Search for the cell housing the specified text and yield its (X, Y) center coordinate. 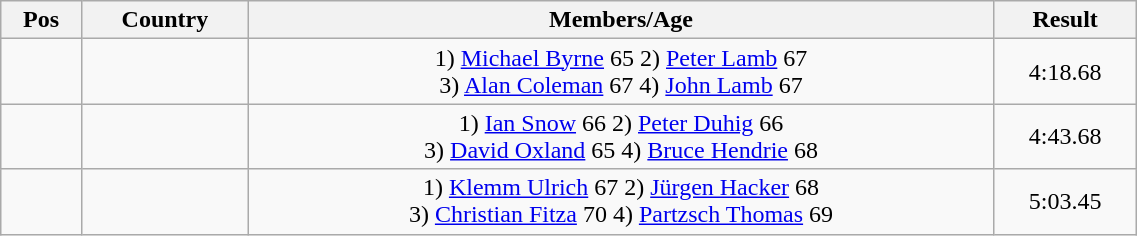
Country (164, 20)
1) Michael Byrne 65 2) Peter Lamb 673) Alan Coleman 67 4) John Lamb 67 (622, 72)
4:18.68 (1064, 72)
5:03.45 (1064, 202)
Members/Age (622, 20)
4:43.68 (1064, 136)
Result (1064, 20)
1) Ian Snow 66 2) Peter Duhig 663) David Oxland 65 4) Bruce Hendrie 68 (622, 136)
Pos (42, 20)
1) Klemm Ulrich 67 2) Jürgen Hacker 683) Christian Fitza 70 4) Partzsch Thomas 69 (622, 202)
